Return [x, y] of the center of cell containing provided text 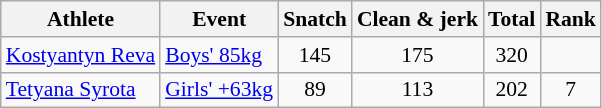
145 [315, 55]
Snatch [315, 19]
Kostyantyn Reva [80, 55]
Total [512, 19]
175 [418, 55]
Athlete [80, 19]
Clean & jerk [418, 19]
Event [219, 19]
320 [512, 55]
Rank [570, 19]
7 [570, 90]
Girls' +63kg [219, 90]
89 [315, 90]
Boys' 85kg [219, 55]
113 [418, 90]
Tetyana Syrota [80, 90]
202 [512, 90]
